Scan for the cell matching the given text and deliver its (x, y) coordinate at center. 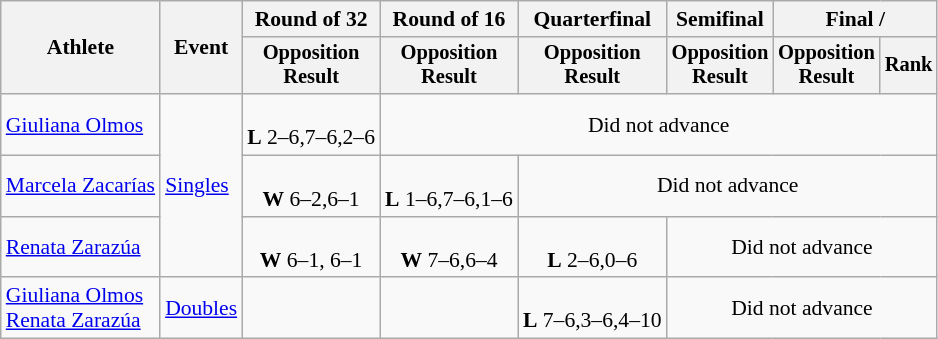
Round of 32 (311, 19)
W 6–2,6–1 (311, 186)
Giuliana Olmos (80, 124)
Rank (909, 66)
W 6–1, 6–1 (311, 248)
Quarterfinal (592, 19)
L 7–6,3–6,4–10 (592, 308)
W 7–6,6–4 (449, 248)
Giuliana OlmosRenata Zarazúa (80, 308)
Athlete (80, 48)
Round of 16 (449, 19)
Renata Zarazúa (80, 248)
Final / (855, 19)
Marcela Zacarías (80, 186)
L 1–6,7–6,1–6 (449, 186)
L 2–6,7–6,2–6 (311, 124)
Singles (201, 186)
L 2–6,0–6 (592, 248)
Doubles (201, 308)
Event (201, 48)
Semifinal (720, 19)
